From the cell containing the given text, extract its center point as [x, y] coordinate. 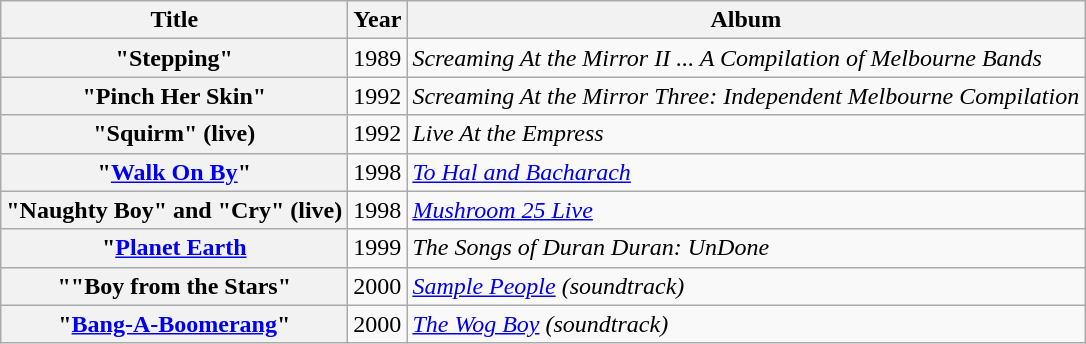
Album [746, 20]
To Hal and Bacharach [746, 172]
Screaming At the Mirror II ... A Compilation of Melbourne Bands [746, 58]
"Stepping" [174, 58]
"Walk On By" [174, 172]
The Wog Boy (soundtrack) [746, 324]
Live At the Empress [746, 134]
1989 [378, 58]
1999 [378, 248]
Sample People (soundtrack) [746, 286]
Screaming At the Mirror Three: Independent Melbourne Compilation [746, 96]
"Planet Earth [174, 248]
Title [174, 20]
"Bang-A-Boomerang" [174, 324]
The Songs of Duran Duran: UnDone [746, 248]
"Pinch Her Skin" [174, 96]
"Squirm" (live) [174, 134]
Year [378, 20]
"Naughty Boy" and "Cry" (live) [174, 210]
Mushroom 25 Live [746, 210]
""Boy from the Stars" [174, 286]
